Scan for the cell matching the given text and deliver its [x, y] coordinate at center. 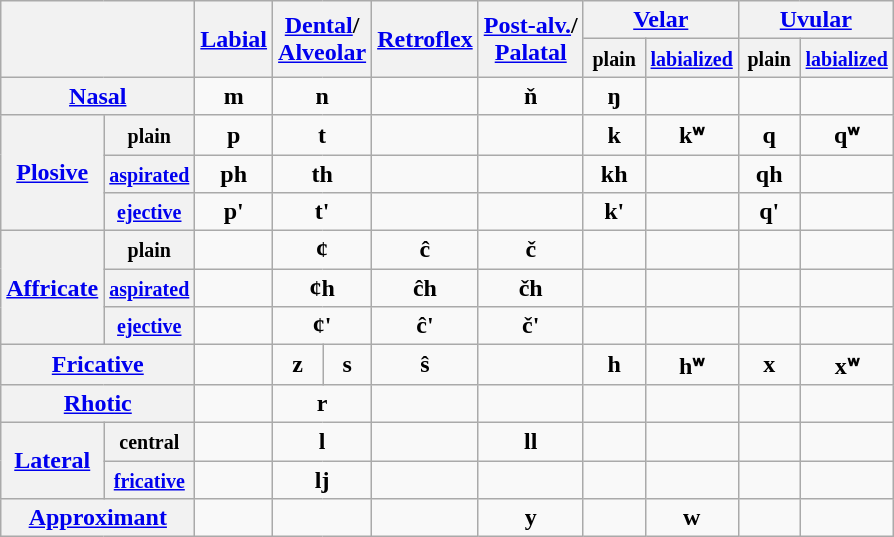
Affricate [52, 288]
h [614, 365]
t' [322, 212]
y [530, 518]
qʷ [846, 135]
¢' [322, 326]
Nasal [98, 96]
Labial [234, 39]
čh [530, 288]
ň [530, 96]
p' [234, 212]
Dental/Alveolar [322, 39]
Plosive [52, 173]
hʷ [692, 365]
l [322, 441]
Rhotic [98, 403]
q [769, 135]
ph [234, 173]
lj [322, 479]
k [614, 135]
č [530, 250]
Uvular [816, 20]
t [322, 135]
x [769, 365]
Retroflex [426, 39]
¢ [322, 250]
Approximant [98, 518]
kh [614, 173]
ĉh [426, 288]
ŝ [426, 365]
n [322, 96]
central [150, 441]
ĉ [426, 250]
ŋ [614, 96]
ĉ' [426, 326]
p [234, 135]
r [322, 403]
th [322, 173]
k' [614, 212]
q' [769, 212]
s [348, 365]
ll [530, 441]
m [234, 96]
č' [530, 326]
Fricative [98, 365]
Velar [660, 20]
¢h [322, 288]
z [298, 365]
w [692, 518]
qh [769, 173]
xʷ [846, 365]
kʷ [692, 135]
Lateral [52, 460]
fricative [150, 479]
Post-alv./Palatal [530, 39]
